Output the [X, Y] coordinate of the center of the cell containing the given text.  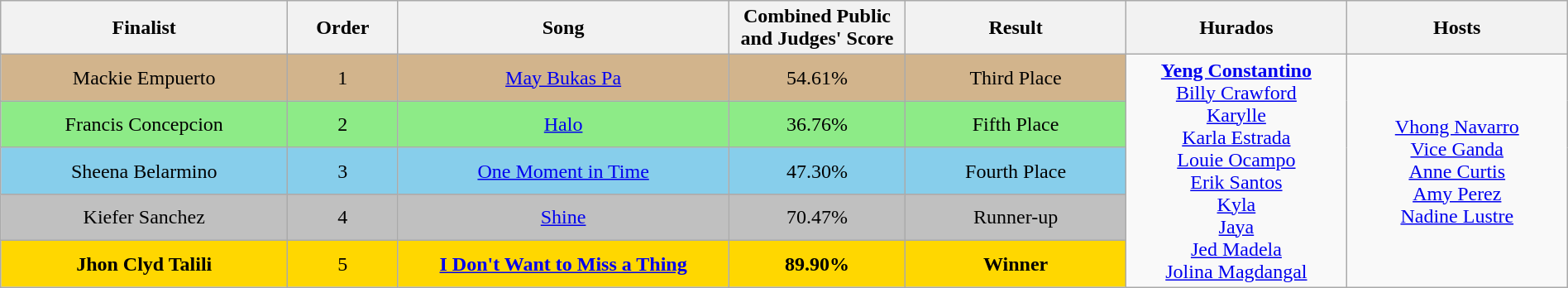
Hosts [1457, 28]
Fourth Place [1016, 170]
47.30% [817, 170]
May Bukas Pa [563, 78]
70.47% [817, 217]
5 [342, 264]
Hurados [1236, 28]
Halo [563, 124]
Yeng ConstantinoBilly CrawfordKarylleKarla EstradaLouie OcampoErik SantosKylaJayaJed MadelaJolina Magdangal [1236, 170]
Result [1016, 28]
Kiefer Sanchez [144, 217]
Winner [1016, 264]
36.76% [817, 124]
4 [342, 217]
54.61% [817, 78]
Sheena Belarmino [144, 170]
Shine [563, 217]
Mackie Empuerto [144, 78]
One Moment in Time [563, 170]
2 [342, 124]
Fifth Place [1016, 124]
Third Place [1016, 78]
Runner-up [1016, 217]
Francis Concepcion [144, 124]
1 [342, 78]
Vhong NavarroVice GandaAnne CurtisAmy PerezNadine Lustre [1457, 170]
Song [563, 28]
3 [342, 170]
Finalist [144, 28]
I Don't Want to Miss a Thing [563, 264]
89.90% [817, 264]
Jhon Clyd Talili [144, 264]
Order [342, 28]
Combined Public and Judges' Score [817, 28]
